Locate the cell with the specified text and output its [x, y] center coordinate. 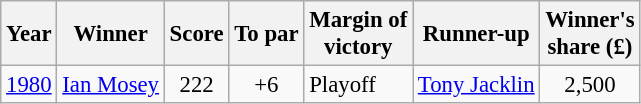
Playoff [358, 85]
222 [196, 85]
2,500 [590, 85]
Winner'sshare (£) [590, 34]
Runner-up [476, 34]
+6 [266, 85]
Winner [110, 34]
Margin ofvictory [358, 34]
Year [29, 34]
To par [266, 34]
Score [196, 34]
Ian Mosey [110, 85]
1980 [29, 85]
Tony Jacklin [476, 85]
